Provide the (X, Y) coordinate of the cell's center where the given text is located.  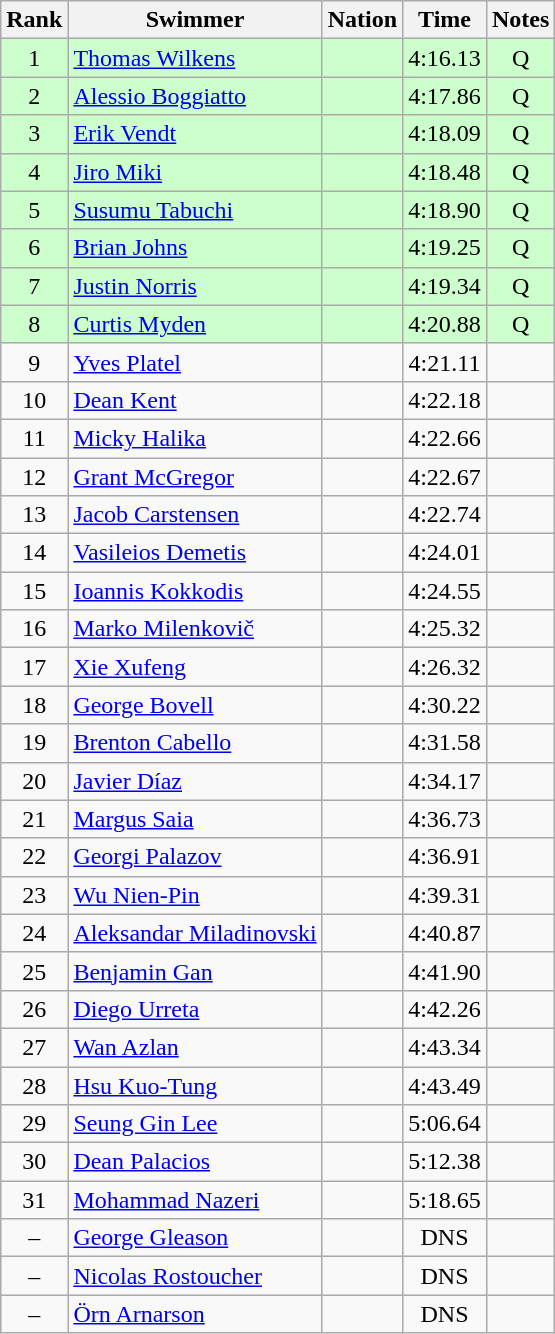
4:22.74 (445, 515)
Ioannis Kokkodis (195, 591)
4:31.58 (445, 743)
12 (34, 477)
4:36.91 (445, 857)
Rank (34, 20)
Grant McGregor (195, 477)
30 (34, 1162)
5:12.38 (445, 1162)
Yves Platel (195, 362)
Nation (362, 20)
Margus Saia (195, 819)
28 (34, 1085)
10 (34, 400)
4:18.09 (445, 134)
26 (34, 1009)
Aleksandar Miladinovski (195, 933)
4:18.90 (445, 210)
Marko Milenkovič (195, 629)
4:26.32 (445, 667)
Dean Kent (195, 400)
6 (34, 248)
4:36.73 (445, 819)
Notes (520, 20)
Nicolas Rostoucher (195, 1276)
George Bovell (195, 705)
George Gleason (195, 1238)
4:18.48 (445, 172)
4:24.55 (445, 591)
Georgi Palazov (195, 857)
Wan Azlan (195, 1047)
4:43.49 (445, 1085)
Brian Johns (195, 248)
Thomas Wilkens (195, 58)
5 (34, 210)
4:22.18 (445, 400)
4:21.11 (445, 362)
Xie Xufeng (195, 667)
7 (34, 286)
24 (34, 933)
4:20.88 (445, 324)
Curtis Myden (195, 324)
29 (34, 1124)
Hsu Kuo-Tung (195, 1085)
Susumu Tabuchi (195, 210)
Jacob Carstensen (195, 515)
8 (34, 324)
3 (34, 134)
Mohammad Nazeri (195, 1200)
Örn Arnarson (195, 1314)
4:19.34 (445, 286)
16 (34, 629)
Vasileios Demetis (195, 553)
5:06.64 (445, 1124)
4:16.13 (445, 58)
19 (34, 743)
11 (34, 438)
Dean Palacios (195, 1162)
4:43.34 (445, 1047)
Justin Norris (195, 286)
Erik Vendt (195, 134)
27 (34, 1047)
14 (34, 553)
Benjamin Gan (195, 971)
9 (34, 362)
31 (34, 1200)
4:30.22 (445, 705)
4:39.31 (445, 895)
21 (34, 819)
4:41.90 (445, 971)
4:19.25 (445, 248)
4:34.17 (445, 781)
Jiro Miki (195, 172)
15 (34, 591)
Brenton Cabello (195, 743)
17 (34, 667)
4 (34, 172)
Javier Díaz (195, 781)
23 (34, 895)
2 (34, 96)
4:25.32 (445, 629)
22 (34, 857)
Swimmer (195, 20)
4:40.87 (445, 933)
4:42.26 (445, 1009)
Seung Gin Lee (195, 1124)
18 (34, 705)
Wu Nien-Pin (195, 895)
20 (34, 781)
4:22.66 (445, 438)
5:18.65 (445, 1200)
Diego Urreta (195, 1009)
Alessio Boggiatto (195, 96)
Time (445, 20)
13 (34, 515)
4:22.67 (445, 477)
4:17.86 (445, 96)
25 (34, 971)
4:24.01 (445, 553)
1 (34, 58)
Micky Halika (195, 438)
